Search for the cell housing the specified text and yield its [X, Y] center coordinate. 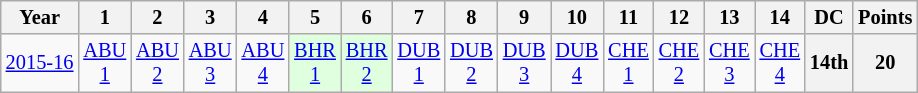
DUB4 [578, 63]
1 [104, 17]
12 [679, 17]
2 [158, 17]
BHR2 [367, 63]
CHE1 [628, 63]
CHE4 [780, 63]
7 [418, 17]
CHE3 [729, 63]
13 [729, 17]
11 [628, 17]
6 [367, 17]
9 [524, 17]
3 [210, 17]
2015-16 [40, 63]
4 [264, 17]
14 [780, 17]
5 [315, 17]
Points [885, 17]
20 [885, 63]
ABU2 [158, 63]
14th [829, 63]
ABU1 [104, 63]
DUB3 [524, 63]
DUB2 [472, 63]
DC [829, 17]
ABU3 [210, 63]
DUB1 [418, 63]
8 [472, 17]
CHE2 [679, 63]
Year [40, 17]
10 [578, 17]
BHR1 [315, 63]
ABU4 [264, 63]
